Provide the [x, y] coordinate of the cell's center where the given text is located.  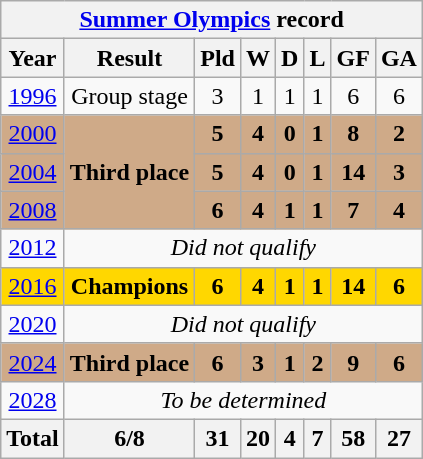
Total [33, 438]
D [290, 58]
GF [353, 58]
2016 [33, 286]
8 [353, 134]
2020 [33, 324]
6/8 [129, 438]
Champions [129, 286]
2000 [33, 134]
1996 [33, 96]
27 [398, 438]
W [258, 58]
2012 [33, 248]
2004 [33, 172]
Summer Olympics record [212, 20]
9 [353, 362]
Group stage [129, 96]
L [318, 58]
Year [33, 58]
2028 [33, 400]
2008 [33, 210]
58 [353, 438]
GA [398, 58]
31 [218, 438]
Pld [218, 58]
To be determined [243, 400]
2024 [33, 362]
20 [258, 438]
Result [129, 58]
